Capture the cell that displays the provided text and extract its [x, y] central coordinate. 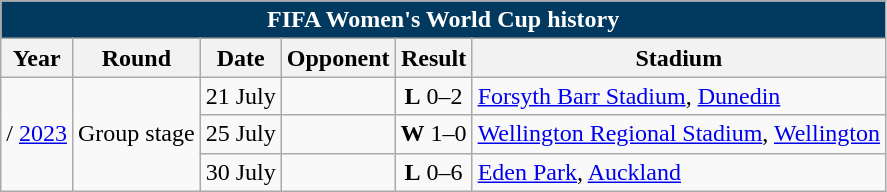
Stadium [678, 58]
Eden Park, Auckland [678, 172]
25 July [240, 134]
W 1–0 [434, 134]
Year [37, 58]
FIFA Women's World Cup history [444, 20]
L 0–2 [434, 96]
Round [136, 58]
Date [240, 58]
30 July [240, 172]
Opponent [338, 58]
Forsyth Barr Stadium, Dunedin [678, 96]
/ 2023 [37, 134]
21 July [240, 96]
L 0–6 [434, 172]
Wellington Regional Stadium, Wellington [678, 134]
Group stage [136, 134]
Result [434, 58]
